Search for the cell housing the specified text and yield its (x, y) center coordinate. 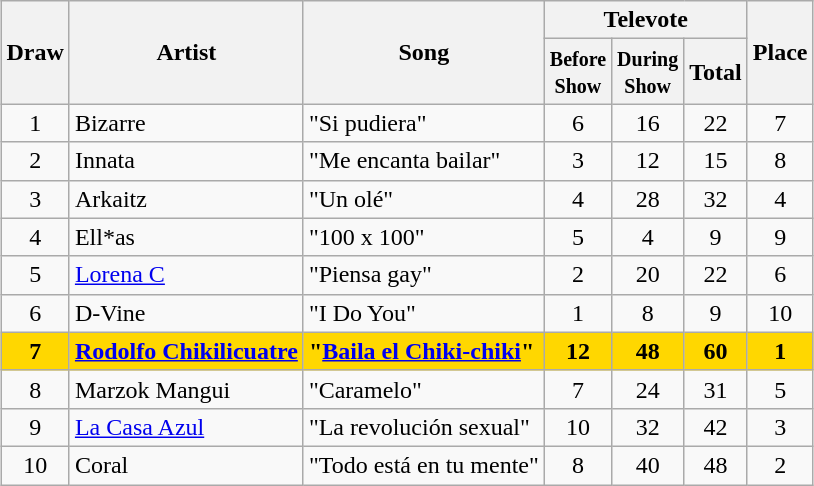
16 (648, 123)
Song (424, 52)
"I Do You" (424, 313)
31 (716, 389)
24 (648, 389)
"Baila el Chiki-chiki" (424, 351)
Total (716, 72)
15 (716, 161)
"Me encanta bailar" (424, 161)
Artist (186, 52)
"Piensa gay" (424, 275)
"100 x 100" (424, 237)
42 (716, 427)
Televote (646, 20)
28 (648, 199)
Rodolfo Chikilicuatre (186, 351)
"Todo está en tu mente" (424, 465)
BeforeShow (578, 72)
Ell*as (186, 237)
"Un olé" (424, 199)
Lorena C (186, 275)
La Casa Azul (186, 427)
Innata (186, 161)
20 (648, 275)
40 (648, 465)
DuringShow (648, 72)
"La revolución sexual" (424, 427)
Coral (186, 465)
Marzok Mangui (186, 389)
Place (780, 52)
D-Vine (186, 313)
Bizarre (186, 123)
Arkaitz (186, 199)
60 (716, 351)
Draw (35, 52)
"Caramelo" (424, 389)
"Si pudiera" (424, 123)
